Search for the cell housing the specified text and yield its (X, Y) center coordinate. 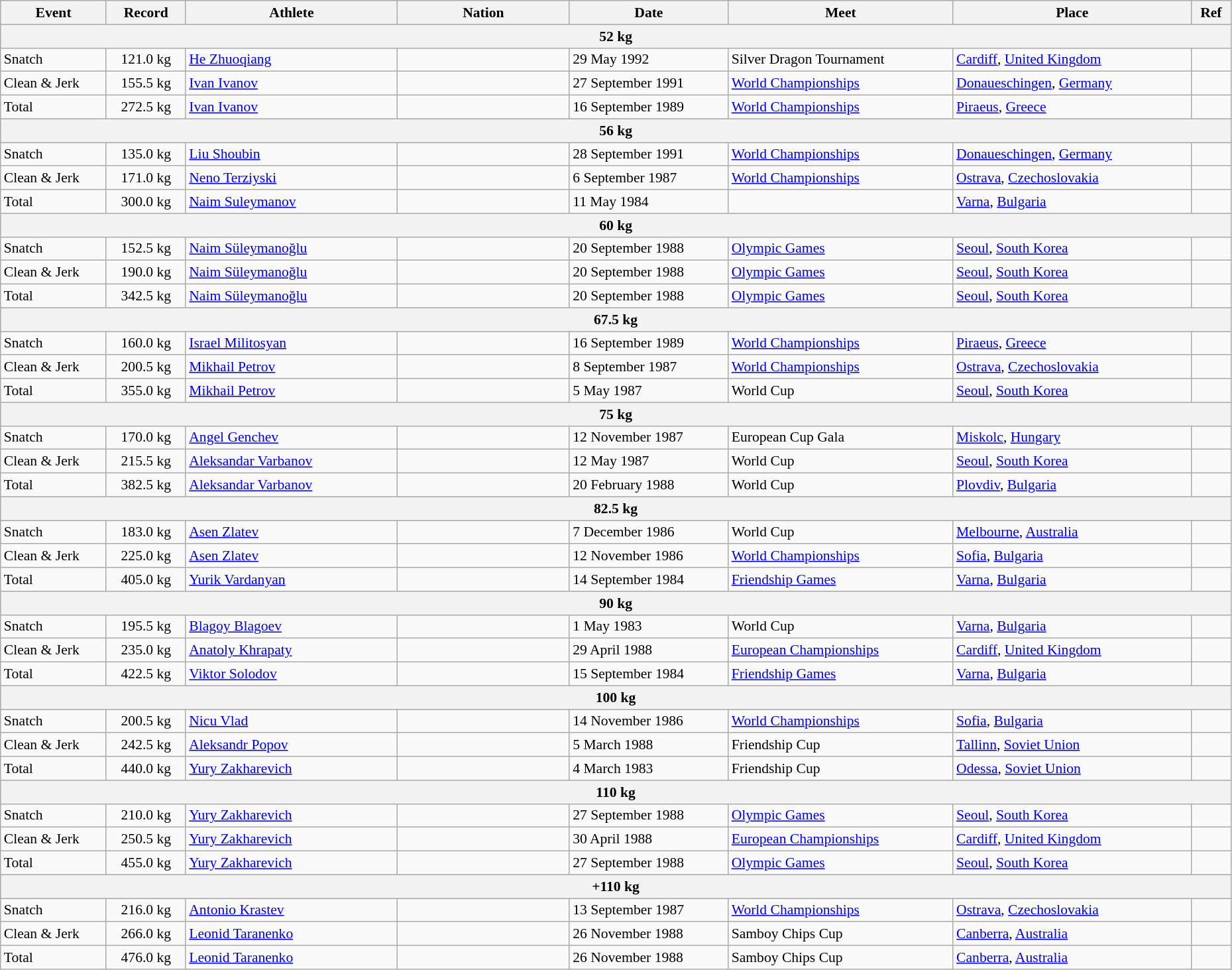
12 November 1987 (649, 438)
Plovdiv, Bulgaria (1072, 485)
67.5 kg (616, 320)
171.0 kg (146, 178)
235.0 kg (146, 650)
300.0 kg (146, 202)
Record (146, 13)
440.0 kg (146, 768)
Meet (840, 13)
European Cup Gala (840, 438)
405.0 kg (146, 579)
Blagoy Blagoev (292, 627)
272.5 kg (146, 107)
14 September 1984 (649, 579)
215.5 kg (146, 461)
+110 kg (616, 886)
342.5 kg (146, 296)
7 December 1986 (649, 532)
Event (54, 13)
Antonio Krastev (292, 910)
225.0 kg (146, 556)
29 April 1988 (649, 650)
Angel Genchev (292, 438)
Athlete (292, 13)
8 September 1987 (649, 367)
Nicu Vlad (292, 721)
Israel Militosyan (292, 343)
183.0 kg (146, 532)
Odessa, Soviet Union (1072, 768)
29 May 1992 (649, 60)
152.5 kg (146, 249)
82.5 kg (616, 509)
27 September 1991 (649, 84)
Melbourne, Australia (1072, 532)
Naim Suleymanov (292, 202)
Place (1072, 13)
15 September 1984 (649, 674)
14 November 1986 (649, 721)
He Zhuoqiang (292, 60)
422.5 kg (146, 674)
100 kg (616, 697)
Miskolc, Hungary (1072, 438)
13 September 1987 (649, 910)
Ref (1211, 13)
Silver Dragon Tournament (840, 60)
Anatoly Khrapaty (292, 650)
5 March 1988 (649, 745)
455.0 kg (146, 863)
216.0 kg (146, 910)
11 May 1984 (649, 202)
155.5 kg (146, 84)
476.0 kg (146, 957)
60 kg (616, 225)
160.0 kg (146, 343)
1 May 1983 (649, 627)
52 kg (616, 36)
Neno Terziyski (292, 178)
250.5 kg (146, 839)
110 kg (616, 792)
195.5 kg (146, 627)
Viktor Solodov (292, 674)
121.0 kg (146, 60)
4 March 1983 (649, 768)
266.0 kg (146, 934)
135.0 kg (146, 154)
170.0 kg (146, 438)
Nation (484, 13)
Liu Shoubin (292, 154)
Aleksandr Popov (292, 745)
90 kg (616, 603)
6 September 1987 (649, 178)
Yurik Vardanyan (292, 579)
20 February 1988 (649, 485)
75 kg (616, 414)
190.0 kg (146, 273)
Tallinn, Soviet Union (1072, 745)
355.0 kg (146, 391)
382.5 kg (146, 485)
56 kg (616, 131)
12 November 1986 (649, 556)
12 May 1987 (649, 461)
210.0 kg (146, 816)
28 September 1991 (649, 154)
30 April 1988 (649, 839)
5 May 1987 (649, 391)
242.5 kg (146, 745)
Date (649, 13)
